Locate the cell with the specified text and output its [x, y] center coordinate. 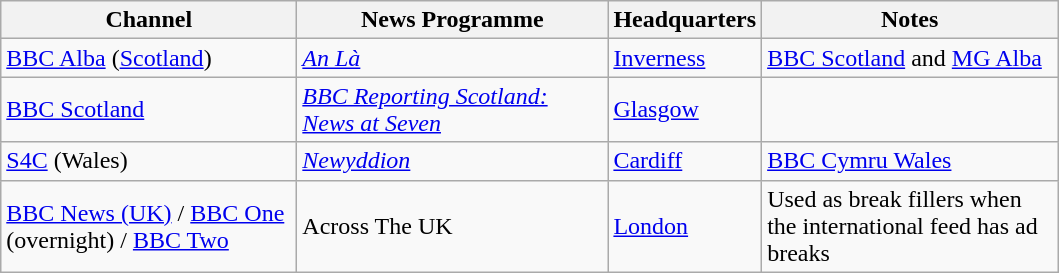
BBC Scotland and MG Alba [910, 58]
News Programme [452, 20]
BBC News (UK) / BBC One (overnight) / BBC Two [149, 226]
Channel [149, 20]
BBC Cymru Wales [910, 161]
BBC Reporting Scotland: News at Seven [452, 110]
Across The UK [452, 226]
London [685, 226]
Cardiff [685, 161]
S4C (Wales) [149, 161]
Notes [910, 20]
BBC Scotland [149, 110]
Newyddion [452, 161]
Inverness [685, 58]
Used as break fillers when the international feed has ad breaks [910, 226]
BBC Alba (Scotland) [149, 58]
Glasgow [685, 110]
Headquarters [685, 20]
An Là [452, 58]
